Extract the [x, y] coordinate from the center of the cell holding the provided text.  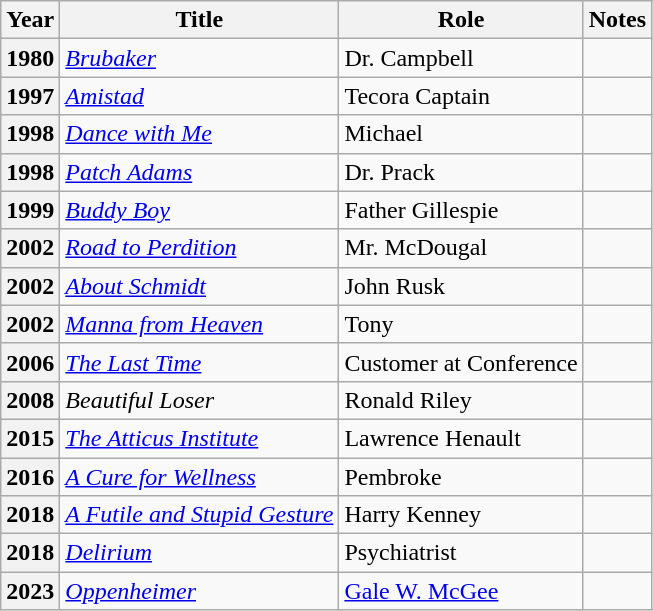
Notes [617, 20]
2015 [30, 438]
Father Gillespie [461, 210]
Manna from Heaven [200, 324]
Gale W. McGee [461, 591]
Amistad [200, 96]
Road to Perdition [200, 248]
Michael [461, 134]
Dance with Me [200, 134]
Harry Kenney [461, 515]
2016 [30, 477]
Lawrence Henault [461, 438]
Patch Adams [200, 172]
1997 [30, 96]
Year [30, 20]
Dr. Prack [461, 172]
Beautiful Loser [200, 400]
John Rusk [461, 286]
Dr. Campbell [461, 58]
Role [461, 20]
2023 [30, 591]
Customer at Conference [461, 362]
1980 [30, 58]
The Atticus Institute [200, 438]
Tony [461, 324]
Mr. McDougal [461, 248]
About Schmidt [200, 286]
Ronald Riley [461, 400]
A Futile and Stupid Gesture [200, 515]
Pembroke [461, 477]
Tecora Captain [461, 96]
Delirium [200, 553]
Buddy Boy [200, 210]
Psychiatrist [461, 553]
Brubaker [200, 58]
2006 [30, 362]
A Cure for Wellness [200, 477]
Oppenheimer [200, 591]
The Last Time [200, 362]
1999 [30, 210]
2008 [30, 400]
Title [200, 20]
